Return the (x, y) coordinate for the center point of the cell that contains the specified text.  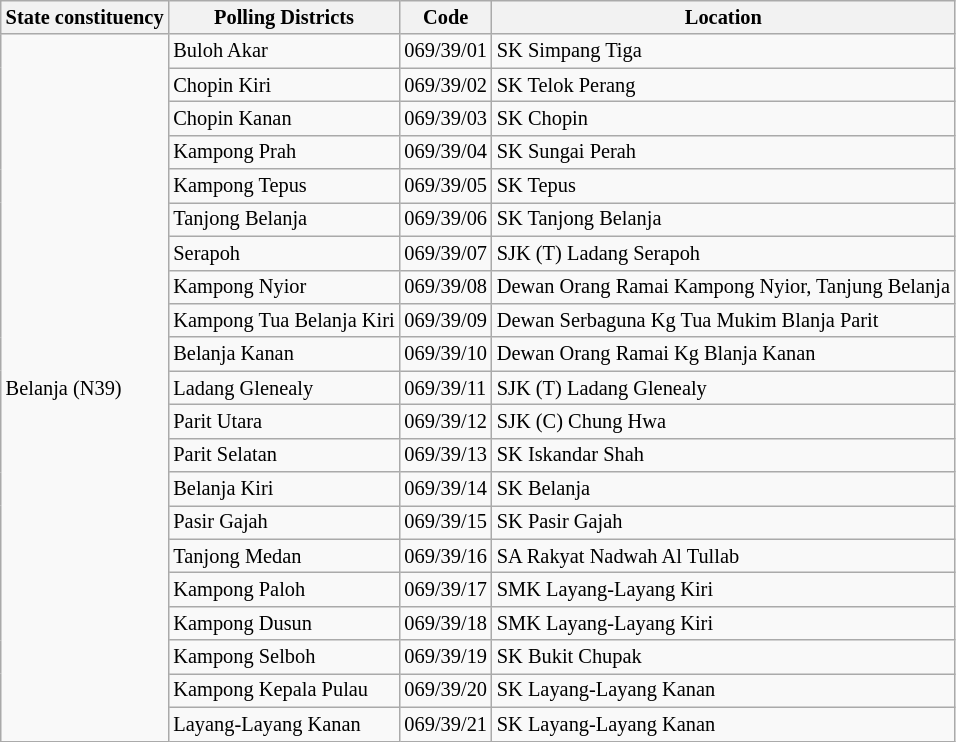
069/39/02 (446, 85)
069/39/10 (446, 354)
Dewan Orang Ramai Kg Blanja Kanan (724, 354)
Polling Districts (284, 17)
Buloh Akar (284, 51)
SK Belanja (724, 489)
069/39/14 (446, 489)
Serapoh (284, 253)
SK Sungai Perah (724, 152)
069/39/05 (446, 186)
Dewan Serbaguna Kg Tua Mukim Blanja Parit (724, 320)
069/39/09 (446, 320)
Kampong Dusun (284, 623)
069/39/17 (446, 589)
State constituency (85, 17)
Location (724, 17)
SK Iskandar Shah (724, 455)
069/39/07 (446, 253)
069/39/03 (446, 118)
Kampong Tepus (284, 186)
SA Rakyat Nadwah Al Tullab (724, 556)
SK Telok Perang (724, 85)
Chopin Kanan (284, 118)
SJK (C) Chung Hwa (724, 421)
069/39/12 (446, 421)
SK Tepus (724, 186)
SK Chopin (724, 118)
069/39/04 (446, 152)
Kampong Nyior (284, 287)
Parit Utara (284, 421)
Belanja Kanan (284, 354)
Kampong Selboh (284, 657)
Belanja Kiri (284, 489)
SK Tanjong Belanja (724, 219)
Belanja (N39) (85, 388)
069/39/18 (446, 623)
SJK (T) Ladang Glenealy (724, 388)
069/39/19 (446, 657)
Kampong Paloh (284, 589)
SJK (T) Ladang Serapoh (724, 253)
069/39/20 (446, 690)
069/39/15 (446, 522)
069/39/06 (446, 219)
Tanjong Medan (284, 556)
Dewan Orang Ramai Kampong Nyior, Tanjung Belanja (724, 287)
Ladang Glenealy (284, 388)
Code (446, 17)
Pasir Gajah (284, 522)
Tanjong Belanja (284, 219)
SK Pasir Gajah (724, 522)
Layang-Layang Kanan (284, 724)
Kampong Kepala Pulau (284, 690)
069/39/13 (446, 455)
069/39/21 (446, 724)
SK Simpang Tiga (724, 51)
Chopin Kiri (284, 85)
Kampong Tua Belanja Kiri (284, 320)
069/39/01 (446, 51)
Parit Selatan (284, 455)
SK Bukit Chupak (724, 657)
Kampong Prah (284, 152)
069/39/16 (446, 556)
069/39/08 (446, 287)
069/39/11 (446, 388)
